From the cell containing the given text, extract its center point as [x, y] coordinate. 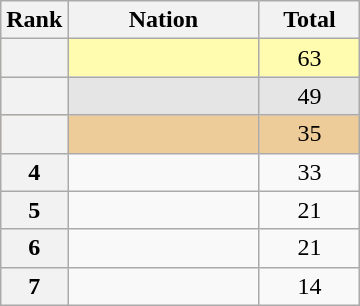
35 [310, 134]
Nation [164, 20]
Rank [34, 20]
4 [34, 172]
33 [310, 172]
5 [34, 210]
14 [310, 286]
7 [34, 286]
63 [310, 58]
6 [34, 248]
49 [310, 96]
Total [310, 20]
